Extract the [x, y] coordinate from the center of the cell holding the provided text.  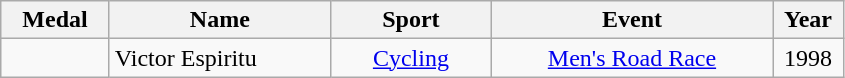
1998 [808, 58]
Sport [410, 20]
Cycling [410, 58]
Year [808, 20]
Victor Espiritu [220, 58]
Event [632, 20]
Medal [56, 20]
Name [220, 20]
Men's Road Race [632, 58]
